Output the (X, Y) coordinate of the center of the cell containing the given text.  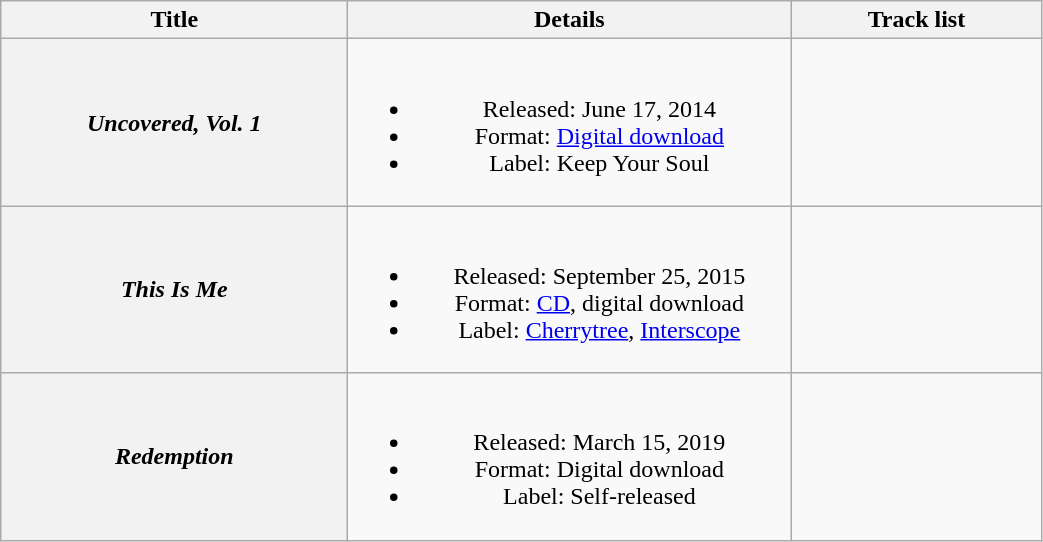
Details (570, 20)
Track list (916, 20)
Released: June 17, 2014Format: Digital downloadLabel: Keep Your Soul (570, 122)
Released: September 25, 2015Format: CD, digital downloadLabel: Cherrytree, Interscope (570, 290)
This Is Me (174, 290)
Title (174, 20)
Uncovered, Vol. 1 (174, 122)
Redemption (174, 456)
Released: March 15, 2019Format: Digital downloadLabel: Self-released (570, 456)
